From the cell containing the given text, extract its center point as [x, y] coordinate. 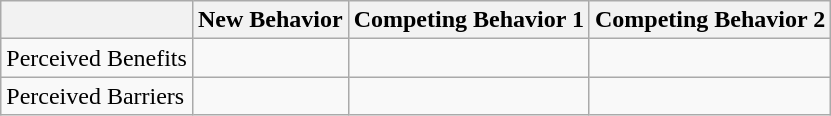
New Behavior [270, 20]
Competing Behavior 2 [710, 20]
Competing Behavior 1 [468, 20]
Perceived Barriers [97, 96]
Perceived Benefits [97, 58]
